Extract the [x, y] coordinate from the center of the cell holding the provided text.  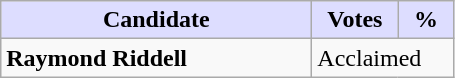
% [426, 20]
Candidate [156, 20]
Votes [355, 20]
Acclaimed [383, 58]
Raymond Riddell [156, 58]
